Output the (x, y) coordinate of the center of the cell containing the given text.  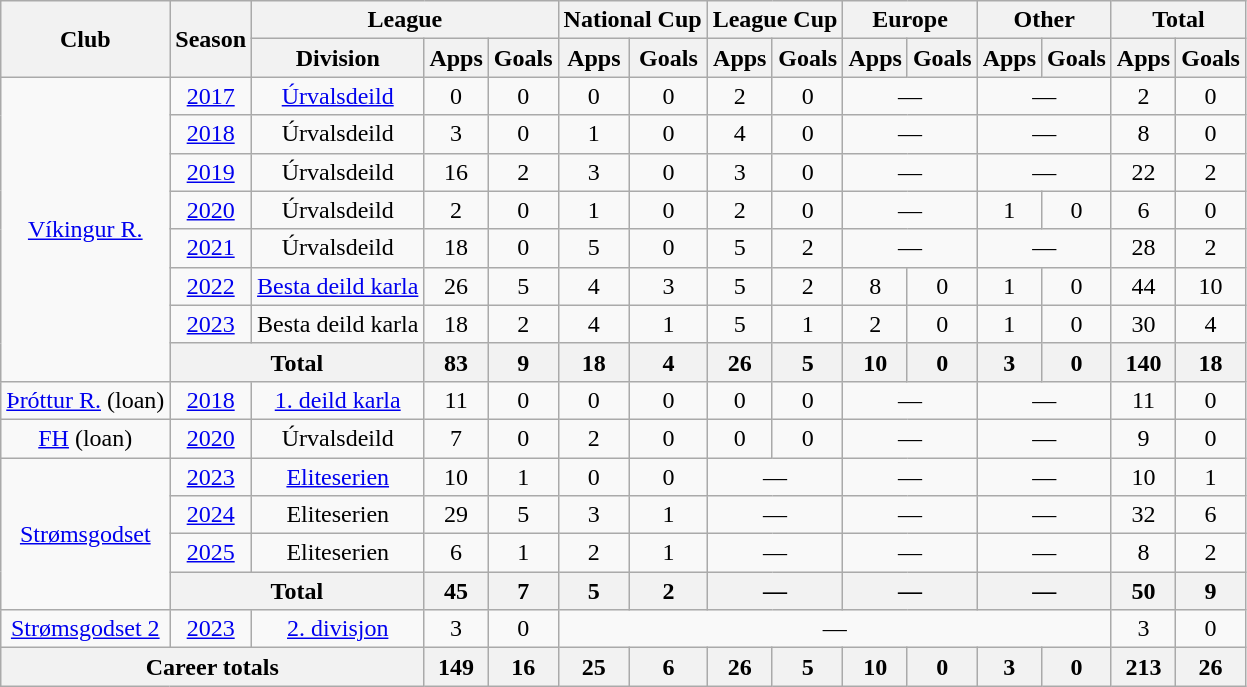
League (406, 20)
30 (1143, 324)
44 (1143, 286)
22 (1143, 172)
Season (211, 39)
Strømsgodset 2 (86, 629)
FH (loan) (86, 438)
2024 (211, 515)
Division (338, 58)
149 (456, 667)
Other (1044, 20)
2021 (211, 248)
2025 (211, 553)
2. divisjon (338, 629)
45 (456, 591)
2022 (211, 286)
2019 (211, 172)
1. deild karla (338, 400)
213 (1143, 667)
Þróttur R. (loan) (86, 400)
League Cup (775, 20)
National Cup (632, 20)
Club (86, 39)
32 (1143, 515)
Career totals (212, 667)
140 (1143, 362)
Víkingur R. (86, 229)
50 (1143, 591)
Europe (910, 20)
28 (1143, 248)
83 (456, 362)
2017 (211, 96)
29 (456, 515)
Strømsgodset (86, 534)
25 (594, 667)
